From the cell containing the given text, extract its center point as (x, y) coordinate. 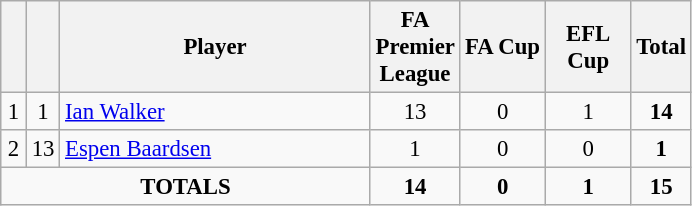
EFL Cup (588, 47)
TOTALS (186, 187)
FA Cup (503, 47)
Total (661, 47)
Player (216, 47)
15 (661, 187)
Ian Walker (216, 112)
Espen Baardsen (216, 149)
2 (14, 149)
FA Premier League (414, 47)
